Detect which cell encompasses the target text, then output its [X, Y] center coordinate. 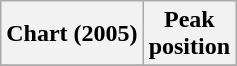
Chart (2005) [72, 34]
Peakposition [189, 34]
